Capture the cell that displays the provided text and extract its [x, y] central coordinate. 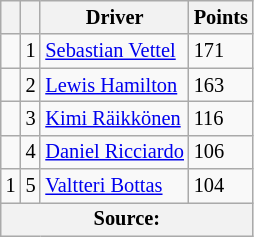
5 [31, 186]
106 [221, 152]
Points [221, 17]
116 [221, 118]
171 [221, 51]
Daniel Ricciardo [114, 152]
Valtteri Bottas [114, 186]
Driver [114, 17]
3 [31, 118]
Sebastian Vettel [114, 51]
Lewis Hamilton [114, 85]
4 [31, 152]
104 [221, 186]
Source: [127, 219]
Kimi Räikkönen [114, 118]
163 [221, 85]
2 [31, 85]
